Capture the cell that displays the provided text and extract its (X, Y) central coordinate. 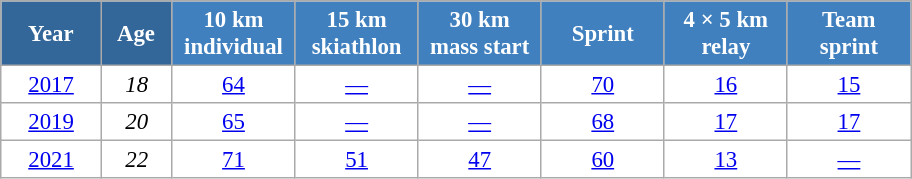
22 (136, 160)
Year (52, 34)
Sprint (602, 34)
70 (602, 85)
4 × 5 km relay (726, 34)
20 (136, 122)
65 (234, 122)
15 km skiathlon (356, 34)
64 (234, 85)
13 (726, 160)
Team sprint (848, 34)
18 (136, 85)
68 (602, 122)
47 (480, 160)
2017 (52, 85)
2021 (52, 160)
Age (136, 34)
15 (848, 85)
60 (602, 160)
10 km individual (234, 34)
16 (726, 85)
2019 (52, 122)
51 (356, 160)
30 km mass start (480, 34)
71 (234, 160)
